Return [X, Y] of the center of cell containing provided text 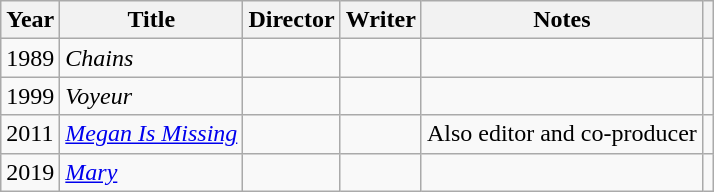
Chains [152, 58]
Director [292, 20]
Also editor and co-producer [562, 134]
1989 [30, 58]
Year [30, 20]
Mary [152, 172]
Voyeur [152, 96]
Writer [380, 20]
Title [152, 20]
Notes [562, 20]
2019 [30, 172]
2011 [30, 134]
Megan Is Missing [152, 134]
1999 [30, 96]
